Search for the cell housing the specified text and yield its (X, Y) center coordinate. 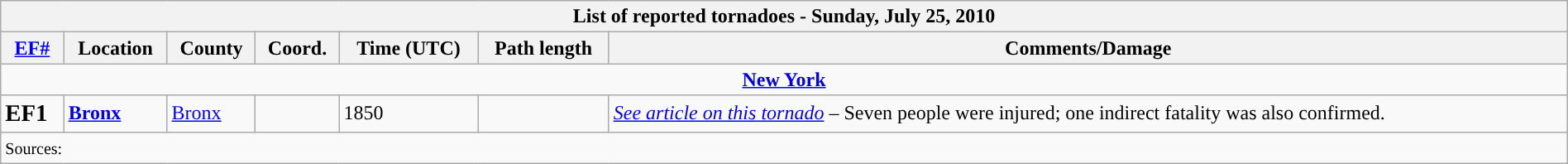
Coord. (298, 48)
See article on this tornado – Seven people were injured; one indirect fatality was also confirmed. (1088, 113)
County (212, 48)
1850 (409, 113)
List of reported tornadoes - Sunday, July 25, 2010 (784, 17)
Time (UTC) (409, 48)
Location (116, 48)
Sources: (784, 147)
EF# (32, 48)
Path length (543, 48)
New York (784, 80)
EF1 (32, 113)
Comments/Damage (1088, 48)
